Scan for the cell matching the given text and deliver its (x, y) coordinate at center. 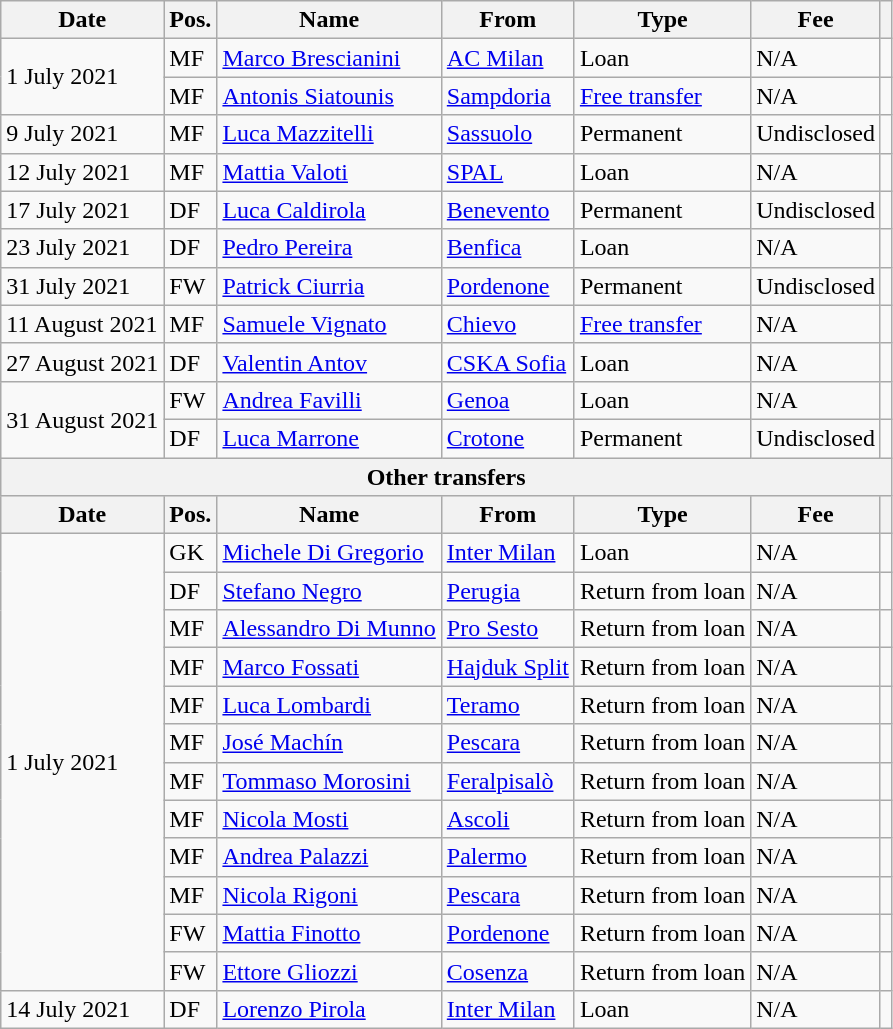
27 August 2021 (82, 362)
Luca Caldirola (329, 210)
Luca Mazzitelli (329, 134)
Chievo (508, 324)
23 July 2021 (82, 248)
Teramo (508, 705)
Sampdoria (508, 96)
Luca Lombardi (329, 705)
Tommaso Morosini (329, 781)
31 August 2021 (82, 419)
Luca Marrone (329, 438)
José Machín (329, 743)
Andrea Favilli (329, 400)
Feralpisalò (508, 781)
AC Milan (508, 58)
Marco Fossati (329, 667)
Alessandro Di Munno (329, 629)
Pro Sesto (508, 629)
Michele Di Gregorio (329, 553)
31 July 2021 (82, 286)
GK (190, 553)
Mattia Valoti (329, 172)
11 August 2021 (82, 324)
Benfica (508, 248)
Samuele Vignato (329, 324)
CSKA Sofia (508, 362)
Nicola Mosti (329, 819)
Benevento (508, 210)
Crotone (508, 438)
Genoa (508, 400)
Ettore Gliozzi (329, 971)
Palermo (508, 857)
Marco Brescianini (329, 58)
Andrea Palazzi (329, 857)
Stefano Negro (329, 591)
Ascoli (508, 819)
Nicola Rigoni (329, 895)
SPAL (508, 172)
12 July 2021 (82, 172)
Mattia Finotto (329, 933)
Pedro Pereira (329, 248)
9 July 2021 (82, 134)
14 July 2021 (82, 1009)
Perugia (508, 591)
Hajduk Split (508, 667)
Antonis Siatounis (329, 96)
Valentin Antov (329, 362)
Other transfers (446, 477)
Cosenza (508, 971)
Patrick Ciurria (329, 286)
Lorenzo Pirola (329, 1009)
17 July 2021 (82, 210)
Sassuolo (508, 134)
